Output the [x, y] coordinate of the center of the cell containing the given text.  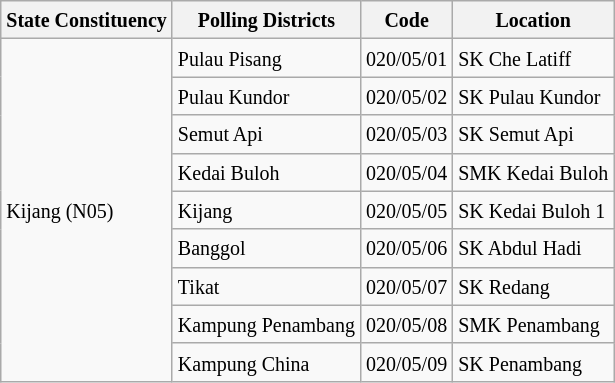
Code [407, 20]
SK Abdul Hadi [534, 248]
SK Che Latiff [534, 58]
020/05/05 [407, 210]
Kampung Penambang [266, 324]
State Constituency [87, 20]
SK Penambang [534, 362]
020/05/07 [407, 286]
020/05/01 [407, 58]
SK Pulau Kundor [534, 96]
020/05/09 [407, 362]
Semut Api [266, 134]
Tikat [266, 286]
SMK Kedai Buloh [534, 172]
SK Kedai Buloh 1 [534, 210]
Kijang (N05) [87, 210]
020/05/04 [407, 172]
Kampung China [266, 362]
020/05/06 [407, 248]
Pulau Kundor [266, 96]
SK Semut Api [534, 134]
Banggol [266, 248]
Polling Districts [266, 20]
Location [534, 20]
020/05/03 [407, 134]
Kijang [266, 210]
SMK Penambang [534, 324]
Kedai Buloh [266, 172]
Pulau Pisang [266, 58]
020/05/02 [407, 96]
SK Redang [534, 286]
020/05/08 [407, 324]
